Pinpoint the cell where the given text exists, returning its (x, y) midpoint coordinate. 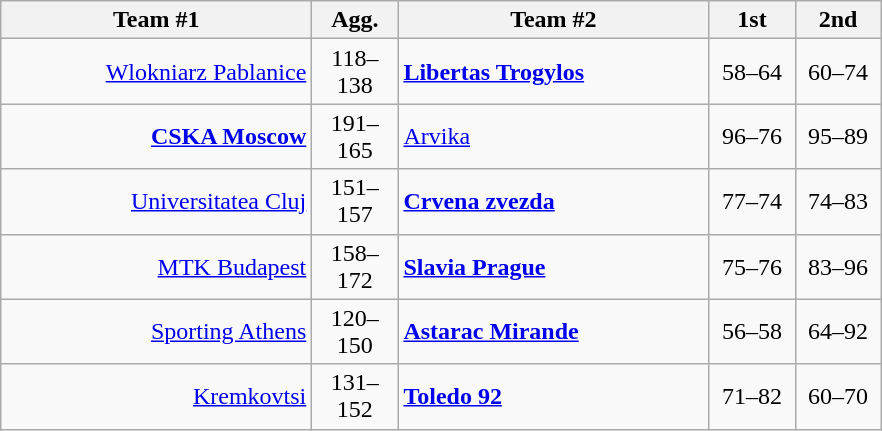
Astarac Mirande (554, 332)
75–76 (752, 266)
Team #1 (156, 20)
Sporting Athens (156, 332)
Arvika (554, 136)
Slavia Prague (554, 266)
Kremkovtsi (156, 396)
Agg. (355, 20)
191–165 (355, 136)
58–64 (752, 72)
71–82 (752, 396)
1st (752, 20)
Toledo 92 (554, 396)
120–150 (355, 332)
118–138 (355, 72)
MTK Budapest (156, 266)
95–89 (838, 136)
83–96 (838, 266)
Wlokniarz Pablanice (156, 72)
Crvena zvezda (554, 202)
Team #2 (554, 20)
60–74 (838, 72)
CSKA Moscow (156, 136)
151–157 (355, 202)
131–152 (355, 396)
56–58 (752, 332)
Libertas Trogylos (554, 72)
77–74 (752, 202)
2nd (838, 20)
74–83 (838, 202)
158–172 (355, 266)
60–70 (838, 396)
Universitatea Cluj (156, 202)
96–76 (752, 136)
64–92 (838, 332)
